Scan for the cell matching the given text and deliver its (X, Y) coordinate at center. 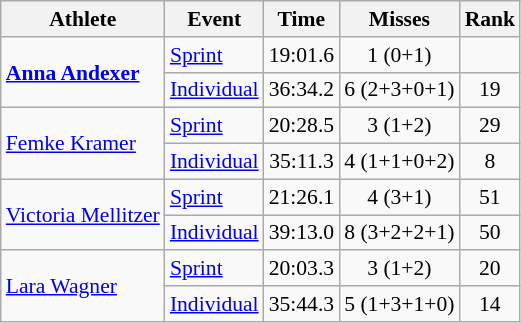
19:01.6 (302, 55)
Athlete (83, 19)
4 (1+1+0+2) (399, 162)
8 (490, 162)
6 (2+3+0+1) (399, 90)
36:34.2 (302, 90)
20:03.3 (302, 269)
Event (214, 19)
5 (1+3+1+0) (399, 304)
Time (302, 19)
35:11.3 (302, 162)
Victoria Mellitzer (83, 214)
35:44.3 (302, 304)
1 (0+1) (399, 55)
50 (490, 233)
14 (490, 304)
Anna Andexer (83, 72)
51 (490, 197)
4 (3+1) (399, 197)
Rank (490, 19)
20 (490, 269)
21:26.1 (302, 197)
39:13.0 (302, 233)
Misses (399, 19)
19 (490, 90)
20:28.5 (302, 126)
8 (3+2+2+1) (399, 233)
29 (490, 126)
Lara Wagner (83, 286)
Femke Kramer (83, 144)
